Detect which cell encompasses the target text, then output its [X, Y] center coordinate. 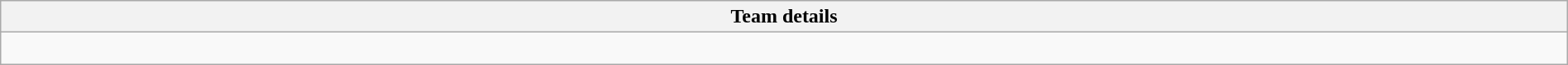
Team details [784, 17]
